Pinpoint the cell where the given text exists, returning its (x, y) midpoint coordinate. 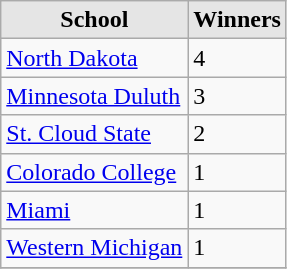
4 (238, 58)
Winners (238, 20)
Miami (94, 210)
Western Michigan (94, 248)
School (94, 20)
St. Cloud State (94, 134)
3 (238, 96)
North Dakota (94, 58)
2 (238, 134)
Minnesota Duluth (94, 96)
Colorado College (94, 172)
